Scan for the cell matching the given text and deliver its (X, Y) coordinate at center. 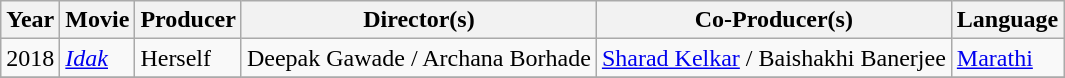
Sharad Kelkar / Baishakhi Banerjee (774, 58)
Movie (98, 20)
Marathi (1007, 58)
Year (30, 20)
Deepak Gawade / Archana Borhade (418, 58)
Director(s) (418, 20)
Producer (188, 20)
Co-Producer(s) (774, 20)
Idak (98, 58)
Herself (188, 58)
Language (1007, 20)
2018 (30, 58)
